Capture the cell that displays the provided text and extract its (x, y) central coordinate. 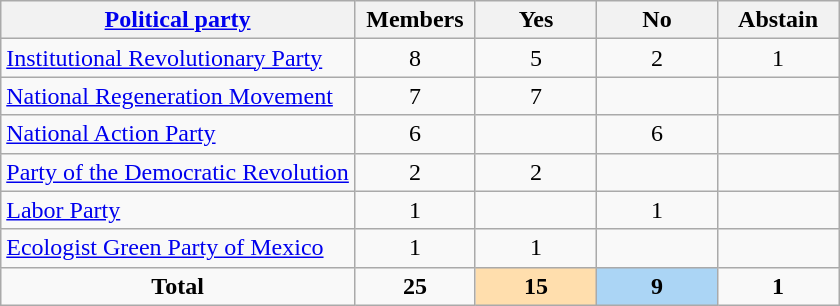
9 (658, 286)
National Action Party (178, 134)
15 (536, 286)
5 (536, 58)
Ecologist Green Party of Mexico (178, 248)
No (658, 20)
Members (414, 20)
Institutional Revolutionary Party (178, 58)
Yes (536, 20)
Labor Party (178, 210)
25 (414, 286)
8 (414, 58)
Abstain (778, 20)
Party of the Democratic Revolution (178, 172)
Political party (178, 20)
Total (178, 286)
National Regeneration Movement (178, 96)
